For the text-containing cell, return its midpoint in (x, y) coordinate format. 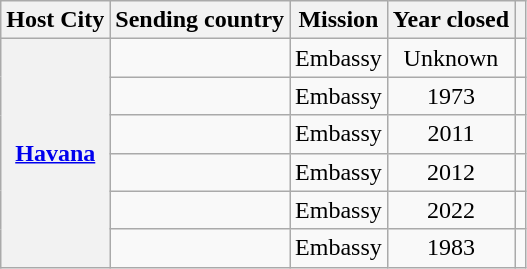
2011 (450, 134)
1983 (450, 248)
Year closed (450, 20)
Sending country (200, 20)
Havana (56, 153)
1973 (450, 96)
2012 (450, 172)
Host City (56, 20)
2022 (450, 210)
Mission (339, 20)
Unknown (450, 58)
